Provide the (x, y) coordinate of the cell's center where the given text is located.  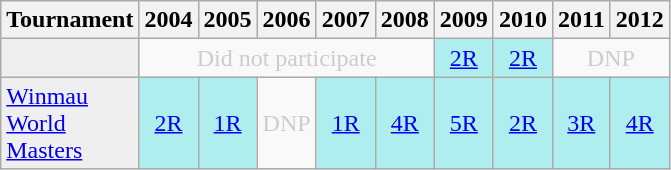
2005 (228, 20)
3R (581, 123)
5R (464, 123)
2006 (286, 20)
2012 (640, 20)
2011 (581, 20)
Tournament (70, 20)
Winmau World Masters (70, 123)
2008 (404, 20)
2010 (522, 20)
2007 (346, 20)
2004 (168, 20)
Did not participate (286, 58)
2009 (464, 20)
